Return the (X, Y) coordinate for the center point of the cell that contains the specified text.  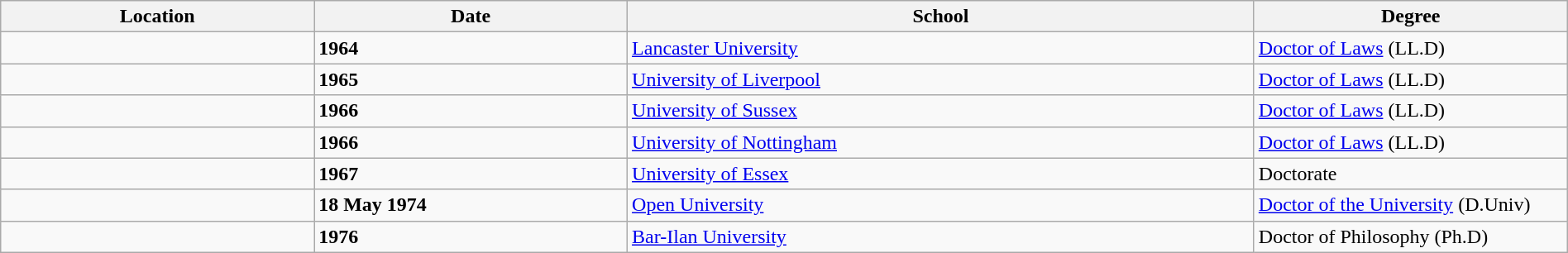
Doctor of Philosophy (Ph.D) (1411, 236)
Degree (1411, 17)
University of Liverpool (941, 79)
University of Nottingham (941, 142)
Doctorate (1411, 174)
Open University (941, 205)
1965 (471, 79)
Doctor of the University (D.Univ) (1411, 205)
School (941, 17)
University of Sussex (941, 111)
Lancaster University (941, 48)
University of Essex (941, 174)
Date (471, 17)
Location (157, 17)
1967 (471, 174)
1964 (471, 48)
1976 (471, 236)
Bar-Ilan University (941, 236)
18 May 1974 (471, 205)
